Pinpoint the cell where the given text exists, returning its (X, Y) midpoint coordinate. 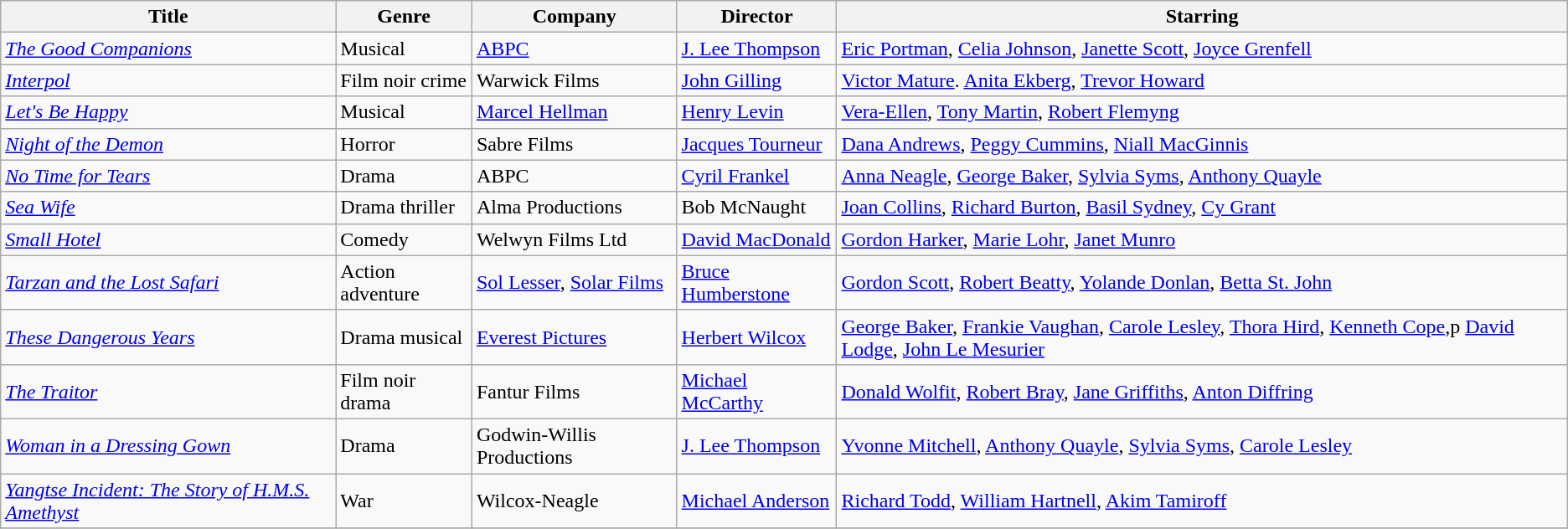
Eric Portman, Celia Johnson, Janette Scott, Joyce Grenfell (1202, 49)
Woman in a Dressing Gown (168, 445)
The Traitor (168, 392)
Bob McNaught (757, 208)
Sol Lesser, Solar Films (575, 283)
Alma Productions (575, 208)
George Baker, Frankie Vaughan, Carole Lesley, Thora Hird, Kenneth Cope,p David Lodge, John Le Mesurier (1202, 336)
Everest Pictures (575, 336)
Yangtse Incident: The Story of H.M.S. Amethyst (168, 501)
Drama musical (404, 336)
Genre (404, 17)
Let's Be Happy (168, 112)
Fantur Films (575, 392)
Horror (404, 144)
Welwyn Films Ltd (575, 239)
Action adventure (404, 283)
Bruce Humberstone (757, 283)
Title (168, 17)
Film noir drama (404, 392)
Victor Mature. Anita Ekberg, Trevor Howard (1202, 80)
Cyril Frankel (757, 176)
Gordon Harker, Marie Lohr, Janet Munro (1202, 239)
Herbert Wilcox (757, 336)
Small Hotel (168, 239)
Vera-Ellen, Tony Martin, Robert Flemyng (1202, 112)
Michael Anderson (757, 501)
Sabre Films (575, 144)
Warwick Films (575, 80)
Dana Andrews, Peggy Cummins, Niall MacGinnis (1202, 144)
No Time for Tears (168, 176)
The Good Companions (168, 49)
War (404, 501)
Tarzan and the Lost Safari (168, 283)
David MacDonald (757, 239)
Godwin-Willis Productions (575, 445)
Anna Neagle, George Baker, Sylvia Syms, Anthony Quayle (1202, 176)
These Dangerous Years (168, 336)
Yvonne Mitchell, Anthony Quayle, Sylvia Syms, Carole Lesley (1202, 445)
Henry Levin (757, 112)
Drama thriller (404, 208)
Company (575, 17)
Richard Todd, William Hartnell, Akim Tamiroff (1202, 501)
Interpol (168, 80)
Film noir crime (404, 80)
Jacques Tourneur (757, 144)
Comedy (404, 239)
Michael McCarthy (757, 392)
Director (757, 17)
Night of the Demon (168, 144)
John Gilling (757, 80)
Starring (1202, 17)
Donald Wolfit, Robert Bray, Jane Griffiths, Anton Diffring (1202, 392)
Gordon Scott, Robert Beatty, Yolande Donlan, Betta St. John (1202, 283)
Wilcox-Neagle (575, 501)
Sea Wife (168, 208)
Marcel Hellman (575, 112)
Joan Collins, Richard Burton, Basil Sydney, Cy Grant (1202, 208)
